For the text-containing cell, return its midpoint in (x, y) coordinate format. 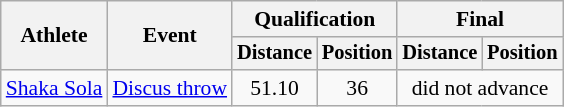
Discus throw (170, 88)
Event (170, 36)
51.10 (274, 88)
Athlete (54, 36)
did not advance (480, 88)
Shaka Sola (54, 88)
Final (480, 19)
Qualification (314, 19)
36 (357, 88)
